Capture the cell that displays the provided text and extract its (x, y) central coordinate. 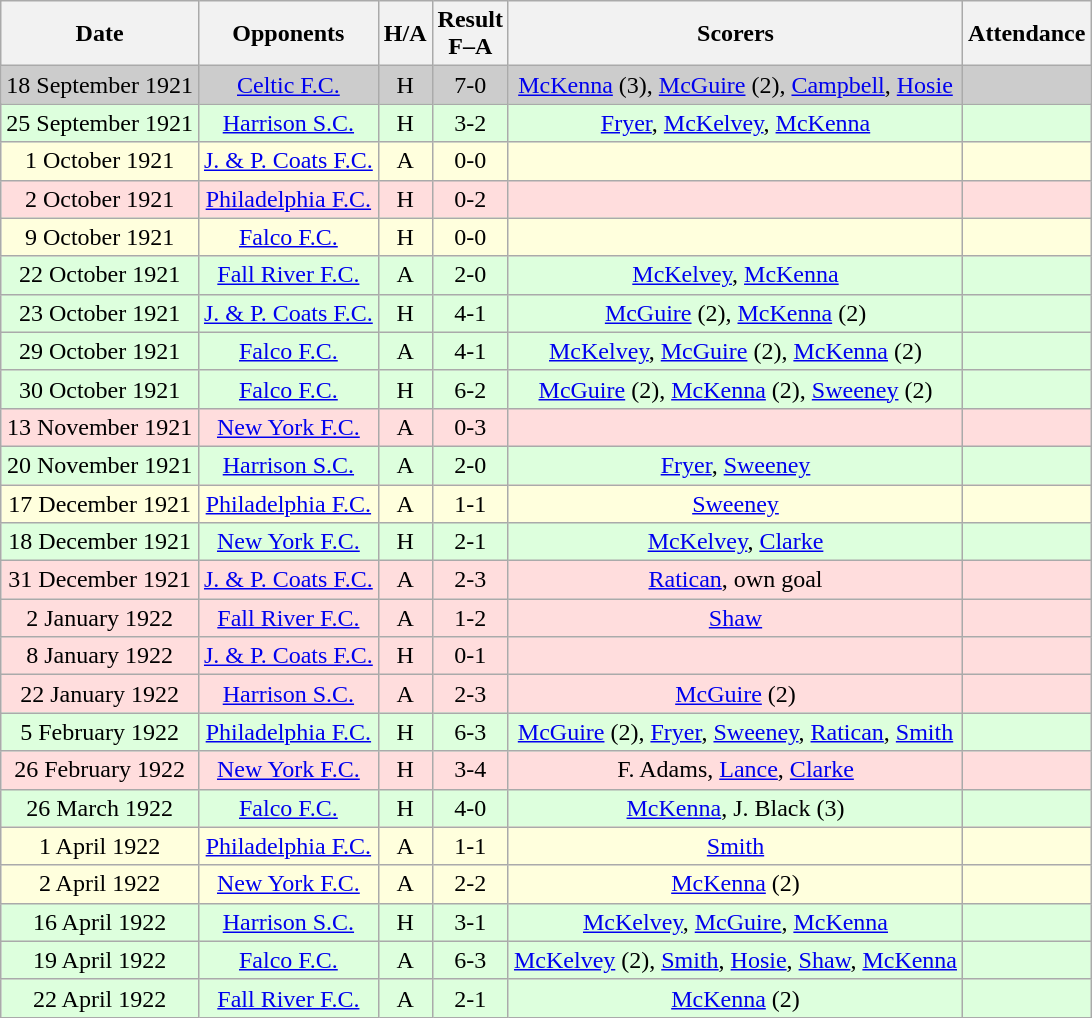
0-1 (470, 656)
22 April 1922 (100, 998)
30 October 1921 (100, 389)
McKelvey, McKenna (735, 275)
F. Adams, Lance, Clarke (735, 770)
3-4 (470, 770)
26 March 1922 (100, 808)
McKelvey (2), Smith, Hosie, Shaw, McKenna (735, 960)
McKelvey, McGuire (2), McKenna (2) (735, 351)
6-2 (470, 389)
Opponents (288, 34)
20 November 1921 (100, 465)
26 February 1922 (100, 770)
16 April 1922 (100, 922)
18 September 1921 (100, 85)
H/A (405, 34)
2 April 1922 (100, 884)
13 November 1921 (100, 427)
4-0 (470, 808)
2 January 1922 (100, 618)
7-0 (470, 85)
McGuire (2) (735, 694)
ResultF–A (470, 34)
Scorers (735, 34)
23 October 1921 (100, 313)
McKenna (3), McGuire (2), Campbell, Hosie (735, 85)
Fryer, McKelvey, McKenna (735, 123)
McKenna, J. Black (3) (735, 808)
25 September 1921 (100, 123)
Celtic F.C. (288, 85)
22 January 1922 (100, 694)
29 October 1921 (100, 351)
1-2 (470, 618)
Sweeney (735, 503)
19 April 1922 (100, 960)
3-2 (470, 123)
17 December 1921 (100, 503)
31 December 1921 (100, 580)
0-3 (470, 427)
Fryer, Sweeney (735, 465)
5 February 1922 (100, 732)
Ratican, own goal (735, 580)
2 October 1921 (100, 199)
22 October 1921 (100, 275)
8 January 1922 (100, 656)
Shaw (735, 618)
McKelvey, Clarke (735, 542)
2-2 (470, 884)
Date (100, 34)
1 April 1922 (100, 846)
9 October 1921 (100, 237)
1 October 1921 (100, 161)
McGuire (2), McKenna (2), Sweeney (2) (735, 389)
18 December 1921 (100, 542)
McGuire (2), McKenna (2) (735, 313)
McKelvey, McGuire, McKenna (735, 922)
Smith (735, 846)
3-1 (470, 922)
McGuire (2), Fryer, Sweeney, Ratican, Smith (735, 732)
Attendance (1027, 34)
0-2 (470, 199)
